Return [x, y] of the center of cell containing provided text 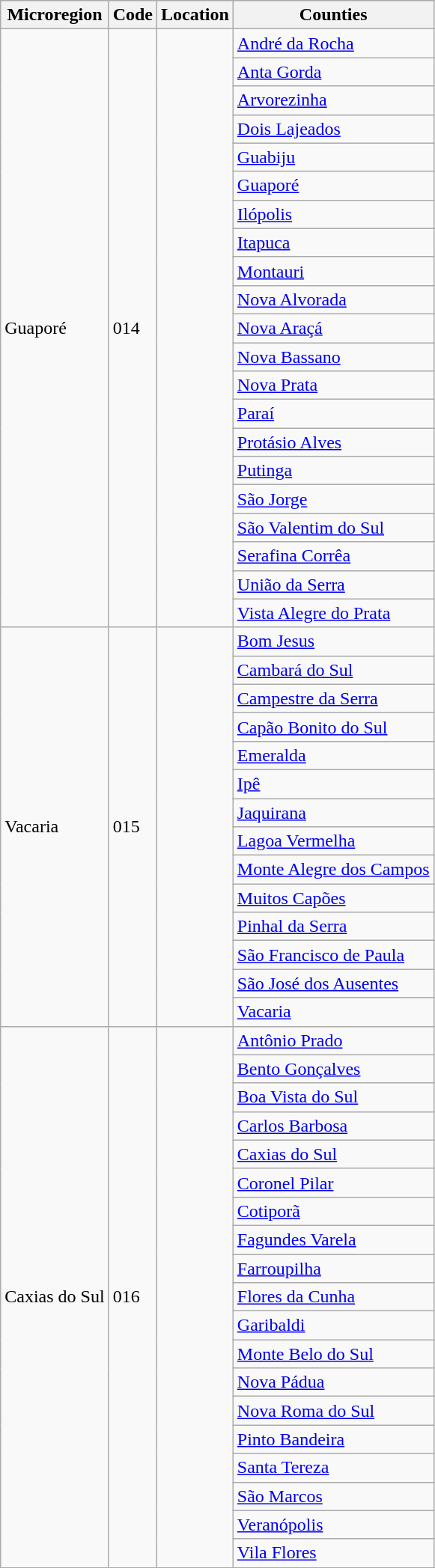
Pinto Bandeira [333, 1439]
Flores da Cunha [333, 1297]
Antônio Prado [333, 1040]
Vista Alegre do Prata [333, 613]
Monte Belo do Sul [333, 1354]
São Valentim do Sul [333, 528]
Nova Pádua [333, 1382]
Ipê [333, 784]
Jaquirana [333, 812]
Arvorezinha [333, 100]
Vila Flores [333, 1553]
São Francisco de Paula [333, 955]
Location [195, 15]
Pinhal da Serra [333, 927]
Fagundes Varela [333, 1239]
Nova Araçá [333, 328]
Code [133, 15]
Cambará do Sul [333, 670]
Nova Roma do Sul [333, 1411]
Itapuca [333, 242]
Veranópolis [333, 1525]
Monte Alegre dos Campos [333, 870]
Paraí [333, 414]
Dois Lajeados [333, 129]
Farroupilha [333, 1269]
015 [133, 826]
Capão Bonito do Sul [333, 727]
André da Rocha [333, 43]
Coronel Pilar [333, 1183]
Boa Vista do Sul [333, 1097]
Putinga [333, 471]
Nova Prata [333, 385]
Anta Gorda [333, 72]
Serafina Corrêa [333, 556]
Cotiporã [333, 1211]
Counties [333, 15]
014 [133, 328]
Guabiju [333, 157]
Carlos Barbosa [333, 1126]
Emeralda [333, 755]
Lagoa Vermelha [333, 841]
Nova Alvorada [333, 299]
Muitos Capões [333, 898]
016 [133, 1296]
Protásio Alves [333, 442]
Garibaldi [333, 1326]
São Jorge [333, 499]
Ilópolis [333, 214]
Santa Tereza [333, 1468]
Bento Gonçalves [333, 1069]
Bom Jesus [333, 641]
Campestre da Serra [333, 698]
União da Serra [333, 585]
Microregion [55, 15]
São José dos Ausentes [333, 983]
São Marcos [333, 1496]
Montauri [333, 271]
Nova Bassano [333, 357]
